Determine the (X, Y) coordinate at the center of the cell enclosing the given text.  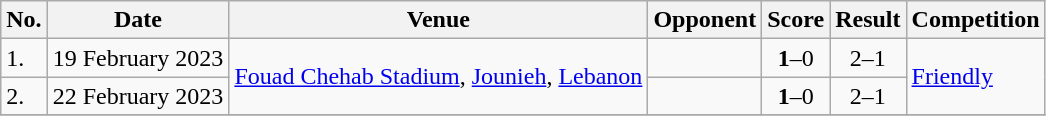
Fouad Chehab Stadium, Jounieh, Lebanon (438, 77)
Competition (976, 20)
Date (138, 20)
Friendly (976, 77)
Opponent (705, 20)
2. (24, 96)
Result (868, 20)
22 February 2023 (138, 96)
Venue (438, 20)
19 February 2023 (138, 58)
No. (24, 20)
1. (24, 58)
Score (796, 20)
